From the cell containing the given text, extract its center point as [X, Y] coordinate. 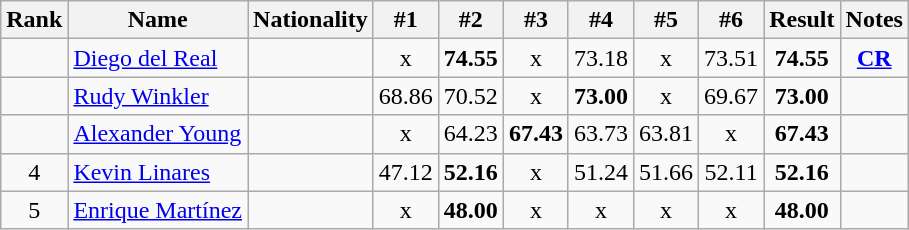
#1 [406, 20]
Nationality [311, 20]
47.12 [406, 172]
51.66 [666, 172]
52.11 [732, 172]
Alexander Young [158, 134]
4 [34, 172]
Rank [34, 20]
Rudy Winkler [158, 96]
63.81 [666, 134]
#2 [470, 20]
73.51 [732, 58]
#3 [536, 20]
Name [158, 20]
69.67 [732, 96]
64.23 [470, 134]
63.73 [600, 134]
51.24 [600, 172]
#5 [666, 20]
#4 [600, 20]
Kevin Linares [158, 172]
70.52 [470, 96]
CR [874, 58]
5 [34, 210]
68.86 [406, 96]
Diego del Real [158, 58]
Notes [874, 20]
73.18 [600, 58]
#6 [732, 20]
Result [802, 20]
Enrique Martínez [158, 210]
